Extract the [x, y] coordinate from the center of the cell holding the provided text.  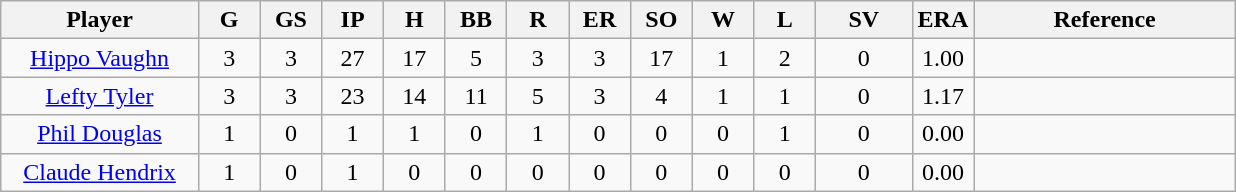
ERA [943, 20]
Phil Douglas [100, 134]
SV [864, 20]
ER [600, 20]
G [229, 20]
L [785, 20]
4 [661, 96]
1.00 [943, 58]
H [414, 20]
W [723, 20]
R [538, 20]
SO [661, 20]
Lefty Tyler [100, 96]
BB [476, 20]
Claude Hendrix [100, 172]
Player [100, 20]
11 [476, 96]
1.17 [943, 96]
2 [785, 58]
14 [414, 96]
GS [291, 20]
23 [353, 96]
27 [353, 58]
Reference [1105, 20]
IP [353, 20]
Hippo Vaughn [100, 58]
